Extract the (x, y) coordinate from the center of the cell holding the provided text.  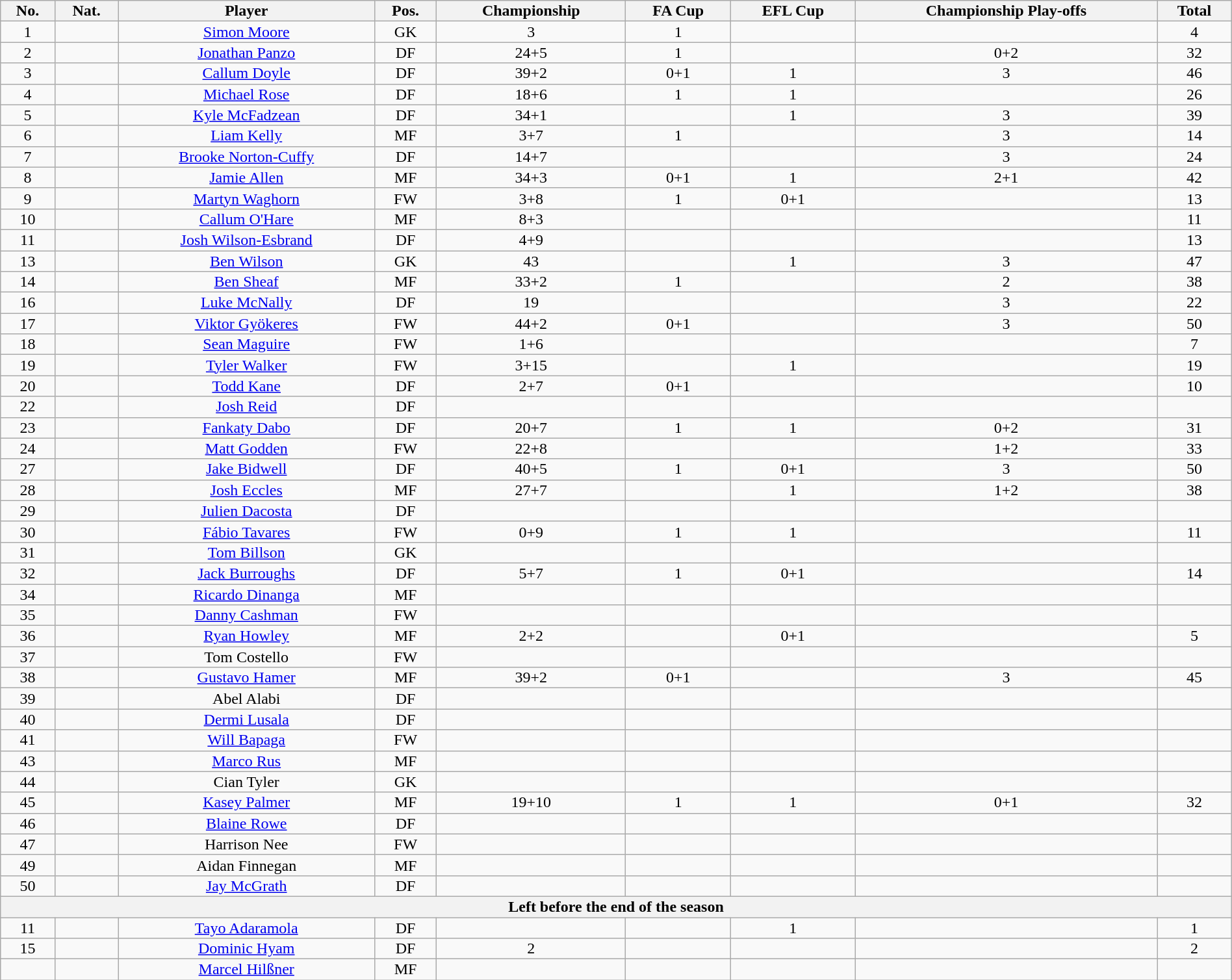
Tyler Walker (246, 365)
Nat. (86, 11)
Josh Reid (246, 407)
20+7 (532, 428)
34 (27, 594)
6 (27, 136)
Jack Burroughs (246, 573)
44+2 (532, 324)
Aidan Finnegan (246, 865)
19+10 (532, 803)
27 (27, 469)
Championship (532, 11)
Ricardo Dinanga (246, 594)
35 (27, 615)
30 (27, 532)
34+3 (532, 177)
Brooke Norton-Cuffy (246, 157)
Luke McNally (246, 303)
9 (27, 198)
Jake Bidwell (246, 469)
No. (27, 11)
0+9 (532, 532)
Danny Cashman (246, 615)
Dermi Lusala (246, 719)
40 (27, 719)
Jamie Allen (246, 177)
3+8 (532, 198)
Ben Sheaf (246, 282)
3+7 (532, 136)
36 (27, 636)
Will Bapaga (246, 740)
22+8 (532, 448)
Sean Maguire (246, 344)
20 (27, 386)
Player (246, 11)
49 (27, 865)
EFL Cup (793, 11)
29 (27, 511)
Jonathan Panzo (246, 53)
Fankaty Dabo (246, 428)
Abel Alabi (246, 699)
37 (27, 657)
18+6 (532, 94)
14+7 (532, 157)
2+2 (532, 636)
Todd Kane (246, 386)
Left before the end of the season (616, 907)
Championship Play-offs (1006, 11)
2+7 (532, 386)
Michael Rose (246, 94)
8 (27, 177)
27+7 (532, 490)
41 (27, 740)
17 (27, 324)
Jay McGrath (246, 886)
28 (27, 490)
Tom Billson (246, 552)
Gustavo Hamer (246, 678)
5+7 (532, 573)
Liam Kelly (246, 136)
16 (27, 303)
Josh Eccles (246, 490)
42 (1194, 177)
Julien Dacosta (246, 511)
33+2 (532, 282)
Viktor Gyökeres (246, 324)
Dominic Hyam (246, 949)
Tom Costello (246, 657)
Pos. (405, 11)
34+1 (532, 115)
3+15 (532, 365)
Matt Godden (246, 448)
Total (1194, 11)
Fábio Tavares (246, 532)
Josh Wilson-Esbrand (246, 240)
33 (1194, 448)
Callum O'Hare (246, 219)
24+5 (532, 53)
2+1 (1006, 177)
44 (27, 782)
4+9 (532, 240)
Martyn Waghorn (246, 198)
Marcel Hilßner (246, 970)
Kyle McFadzean (246, 115)
Cian Tyler (246, 782)
Callum Doyle (246, 73)
23 (27, 428)
15 (27, 949)
Ben Wilson (246, 261)
18 (27, 344)
FA Cup (678, 11)
Harrison Nee (246, 844)
8+3 (532, 219)
Ryan Howley (246, 636)
Kasey Palmer (246, 803)
1+6 (532, 344)
Tayo Adaramola (246, 928)
40+5 (532, 469)
26 (1194, 94)
Simon Moore (246, 32)
Marco Rus (246, 761)
Blaine Rowe (246, 823)
